Extract the (X, Y) coordinate from the center of the cell holding the provided text.  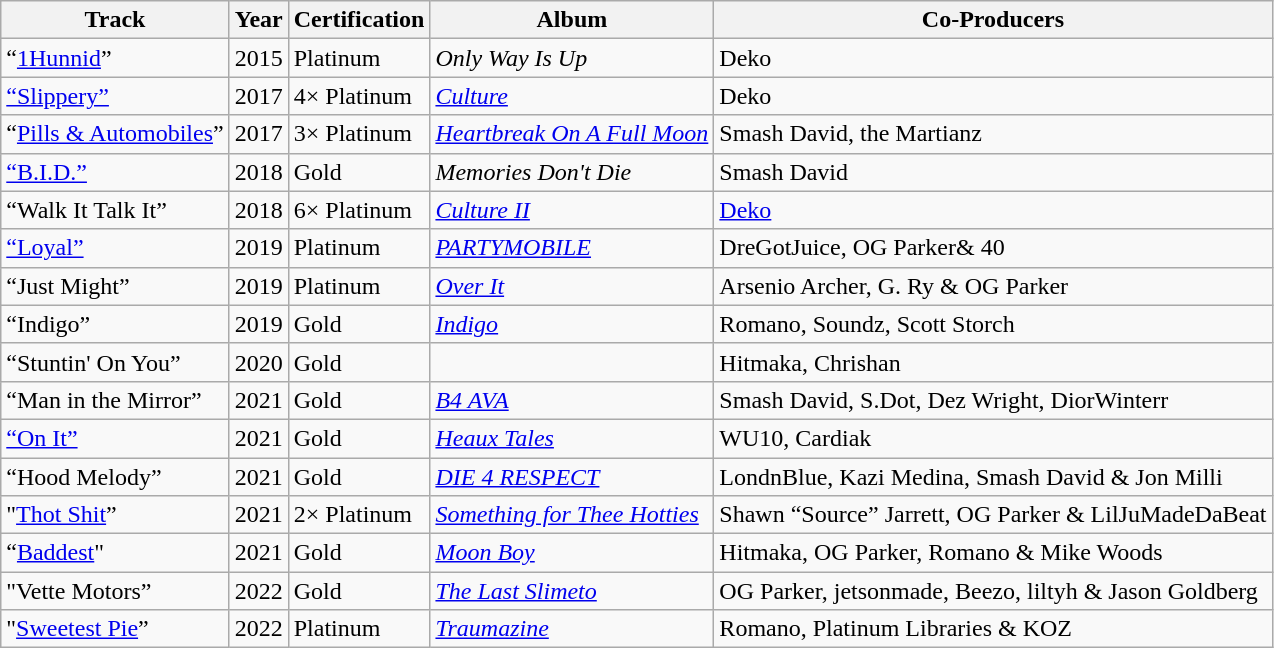
Something for Thee Hotties (572, 515)
Culture II (572, 210)
Smash David (993, 172)
“Loyal” (115, 248)
Memories Don't Die (572, 172)
B4 AVA (572, 400)
Certification (359, 20)
Track (115, 20)
Romano, Platinum Libraries & KOZ (993, 629)
OG Parker, jetsonmade, Beezo, liltyh & Jason Goldberg (993, 591)
“Baddest" (115, 553)
2020 (258, 362)
3× Platinum (359, 134)
"Vette Motors” (115, 591)
“Walk It Talk It” (115, 210)
"Sweetest Pie” (115, 629)
“Stuntin' On You” (115, 362)
Hitmaka, Chrishan (993, 362)
6× Platinum (359, 210)
Shawn “Source” Jarrett, OG Parker & LilJuMadeDaBeat (993, 515)
Culture (572, 96)
“Just Might” (115, 286)
4× Platinum (359, 96)
Arsenio Archer, G. Ry & OG Parker (993, 286)
Hitmaka, OG Parker, Romano & Mike Woods (993, 553)
LondnBlue, Kazi Medina, Smash David & Jon Milli (993, 477)
Indigo (572, 324)
Only Way Is Up (572, 58)
DIE 4 RESPECT (572, 477)
"Thot Shit” (115, 515)
Traumazine (572, 629)
Smash David, S.Dot, Dez Wright, DiorWinterr (993, 400)
Year (258, 20)
Romano, Soundz, Scott Storch (993, 324)
The Last Slimeto (572, 591)
WU10, Cardiak (993, 438)
DreGotJuice, OG Parker& 40 (993, 248)
Co-Producers (993, 20)
2015 (258, 58)
Heartbreak On A Full Moon (572, 134)
Smash David, the Martianz (993, 134)
Heaux Tales (572, 438)
Over It (572, 286)
“Indigo” (115, 324)
“On It” (115, 438)
“Slippery” (115, 96)
PARTYMOBILE (572, 248)
“1Hunnid” (115, 58)
Moon Boy (572, 553)
Album (572, 20)
“Man in the Mirror” (115, 400)
“B.I.D.” (115, 172)
2× Platinum (359, 515)
“Hood Melody” (115, 477)
“Pills & Automobiles” (115, 134)
